Identify which cell holds the provided text, then report its (X, Y) central coordinate. 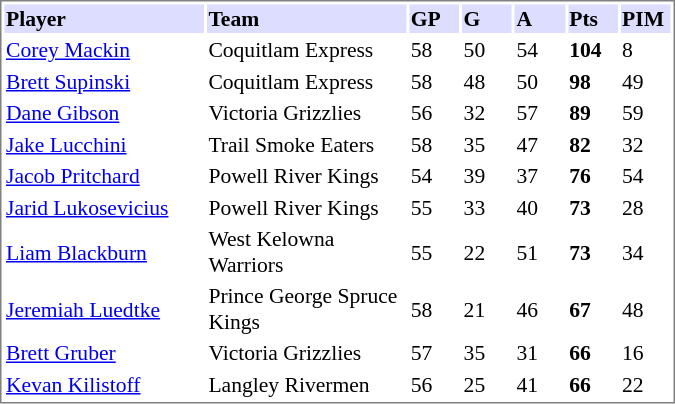
98 (593, 82)
16 (646, 353)
Team (306, 18)
21 (487, 309)
41 (540, 384)
28 (646, 208)
31 (540, 353)
Player (104, 18)
PIM (646, 18)
46 (540, 309)
67 (593, 309)
89 (593, 113)
Brett Supinski (104, 82)
Brett Gruber (104, 353)
104 (593, 50)
37 (540, 176)
Prince George Spruce Kings (306, 309)
Jarid Lukosevicius (104, 208)
47 (540, 144)
82 (593, 144)
Trail Smoke Eaters (306, 144)
G (487, 18)
A (540, 18)
39 (487, 176)
Kevan Kilistoff (104, 384)
8 (646, 50)
76 (593, 176)
West Kelowna Warriors (306, 252)
Pts (593, 18)
Jake Lucchini (104, 144)
Jacob Pritchard (104, 176)
25 (487, 384)
Jeremiah Luedtke (104, 309)
49 (646, 82)
59 (646, 113)
Langley Rivermen (306, 384)
Corey Mackin (104, 50)
GP (434, 18)
40 (540, 208)
33 (487, 208)
34 (646, 252)
51 (540, 252)
Dane Gibson (104, 113)
Liam Blackburn (104, 252)
